Capture the cell that displays the provided text and extract its [X, Y] central coordinate. 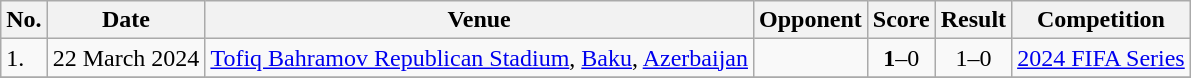
Tofiq Bahramov Republican Stadium, Baku, Azerbaijan [480, 58]
Score [901, 20]
Result [973, 20]
Competition [1102, 20]
22 March 2024 [126, 58]
1. [24, 58]
Opponent [810, 20]
Date [126, 20]
2024 FIFA Series [1102, 58]
No. [24, 20]
Venue [480, 20]
